For the text-containing cell, return its midpoint in [X, Y] coordinate format. 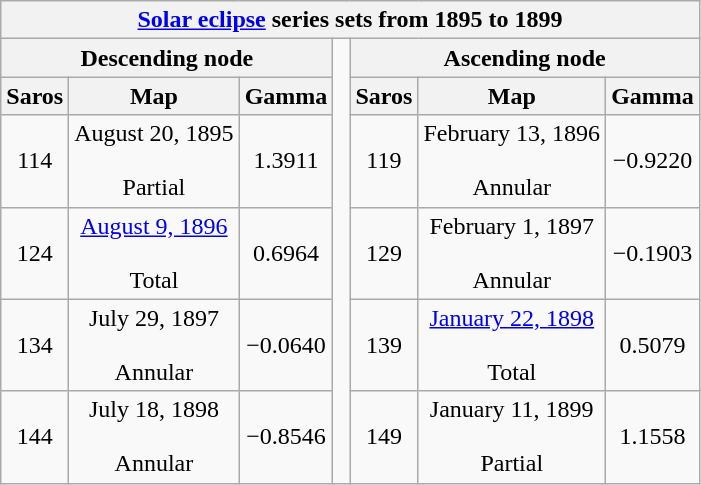
−0.9220 [653, 161]
−0.1903 [653, 253]
February 1, 1897Annular [512, 253]
February 13, 1896Annular [512, 161]
−0.8546 [286, 437]
144 [35, 437]
149 [384, 437]
August 20, 1895Partial [154, 161]
129 [384, 253]
January 11, 1899Partial [512, 437]
July 18, 1898Annular [154, 437]
August 9, 1896Total [154, 253]
January 22, 1898Total [512, 345]
July 29, 1897Annular [154, 345]
1.1558 [653, 437]
124 [35, 253]
Ascending node [524, 58]
0.5079 [653, 345]
−0.0640 [286, 345]
139 [384, 345]
134 [35, 345]
Solar eclipse series sets from 1895 to 1899 [350, 20]
Descending node [167, 58]
1.3911 [286, 161]
0.6964 [286, 253]
119 [384, 161]
114 [35, 161]
